Return (x, y) of the center of cell containing provided text 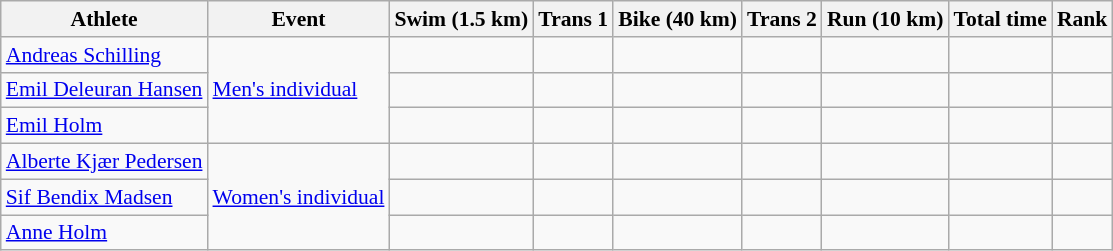
Women's individual (298, 198)
Anne Holm (104, 233)
Men's individual (298, 90)
Bike (40 km) (678, 19)
Emil Deleuran Hansen (104, 90)
Trans 1 (573, 19)
Rank (1082, 19)
Sif Bendix Madsen (104, 197)
Emil Holm (104, 126)
Andreas Schilling (104, 55)
Event (298, 19)
Total time (1000, 19)
Alberte Kjær Pedersen (104, 162)
Run (10 km) (885, 19)
Swim (1.5 km) (461, 19)
Athlete (104, 19)
Trans 2 (782, 19)
